Return [x, y] of the center of cell containing provided text 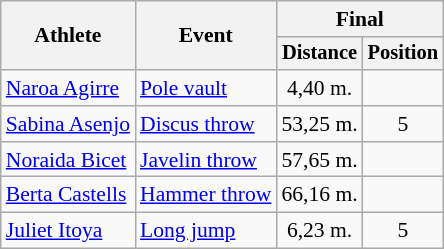
Final [360, 19]
4,40 m. [319, 88]
Javelin throw [206, 160]
Long jump [206, 231]
Berta Castells [68, 195]
66,16 m. [319, 195]
Hammer throw [206, 195]
Discus throw [206, 124]
Position [403, 54]
Athlete [68, 36]
57,65 m. [319, 160]
Naroa Agirre [68, 88]
53,25 m. [319, 124]
Sabina Asenjo [68, 124]
Pole vault [206, 88]
Event [206, 36]
Noraida Bicet [68, 160]
Distance [319, 54]
Juliet Itoya [68, 231]
6,23 m. [319, 231]
